Capture the cell that displays the provided text and extract its (x, y) central coordinate. 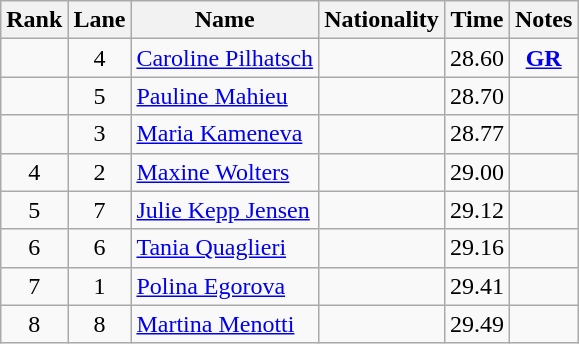
29.12 (476, 210)
29.16 (476, 248)
29.00 (476, 172)
Martina Menotti (225, 324)
Maria Kameneva (225, 134)
Pauline Mahieu (225, 96)
Time (476, 20)
Tania Quaglieri (225, 248)
28.70 (476, 96)
2 (100, 172)
Notes (543, 20)
Rank (34, 20)
Julie Kepp Jensen (225, 210)
3 (100, 134)
Name (225, 20)
29.41 (476, 286)
Nationality (382, 20)
GR (543, 58)
28.60 (476, 58)
29.49 (476, 324)
Maxine Wolters (225, 172)
1 (100, 286)
Lane (100, 20)
Caroline Pilhatsch (225, 58)
Polina Egorova (225, 286)
28.77 (476, 134)
